Determine the (x, y) coordinate at the center of the cell enclosing the given text.  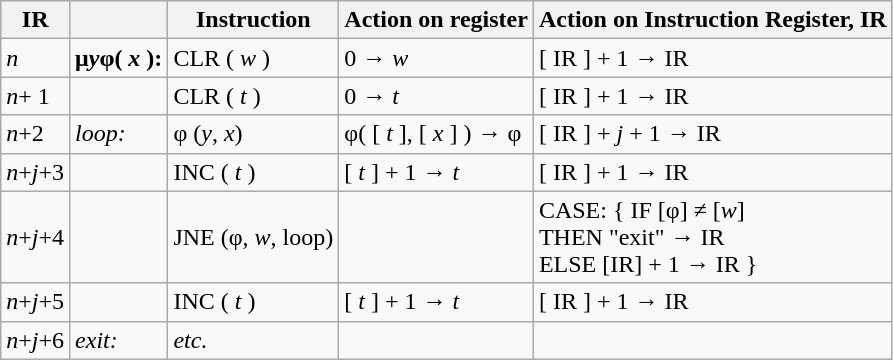
JNE (φ, w, loop) (254, 237)
n+2 (36, 134)
0 → t (436, 96)
n+j+6 (36, 340)
0 → w (436, 58)
IR (36, 20)
φ (y, x) (254, 134)
Action on Instruction Register, IR (712, 20)
Action on register (436, 20)
[ IR ] + j + 1 → IR (712, 134)
n (36, 58)
n+j+3 (36, 172)
n+ 1 (36, 96)
Instruction (254, 20)
loop: (119, 134)
CASE: { IF [φ] ≠ [w]THEN "exit" → IR ELSE [IR] + 1 → IR } (712, 237)
n+j+5 (36, 302)
n+j+4 (36, 237)
etc. (254, 340)
CLR ( t ) (254, 96)
μyφ( x ): (119, 58)
CLR ( w ) (254, 58)
exit: (119, 340)
φ( [ t ], [ x ] ) → φ (436, 134)
